Pinpoint the cell where the given text exists, returning its [x, y] midpoint coordinate. 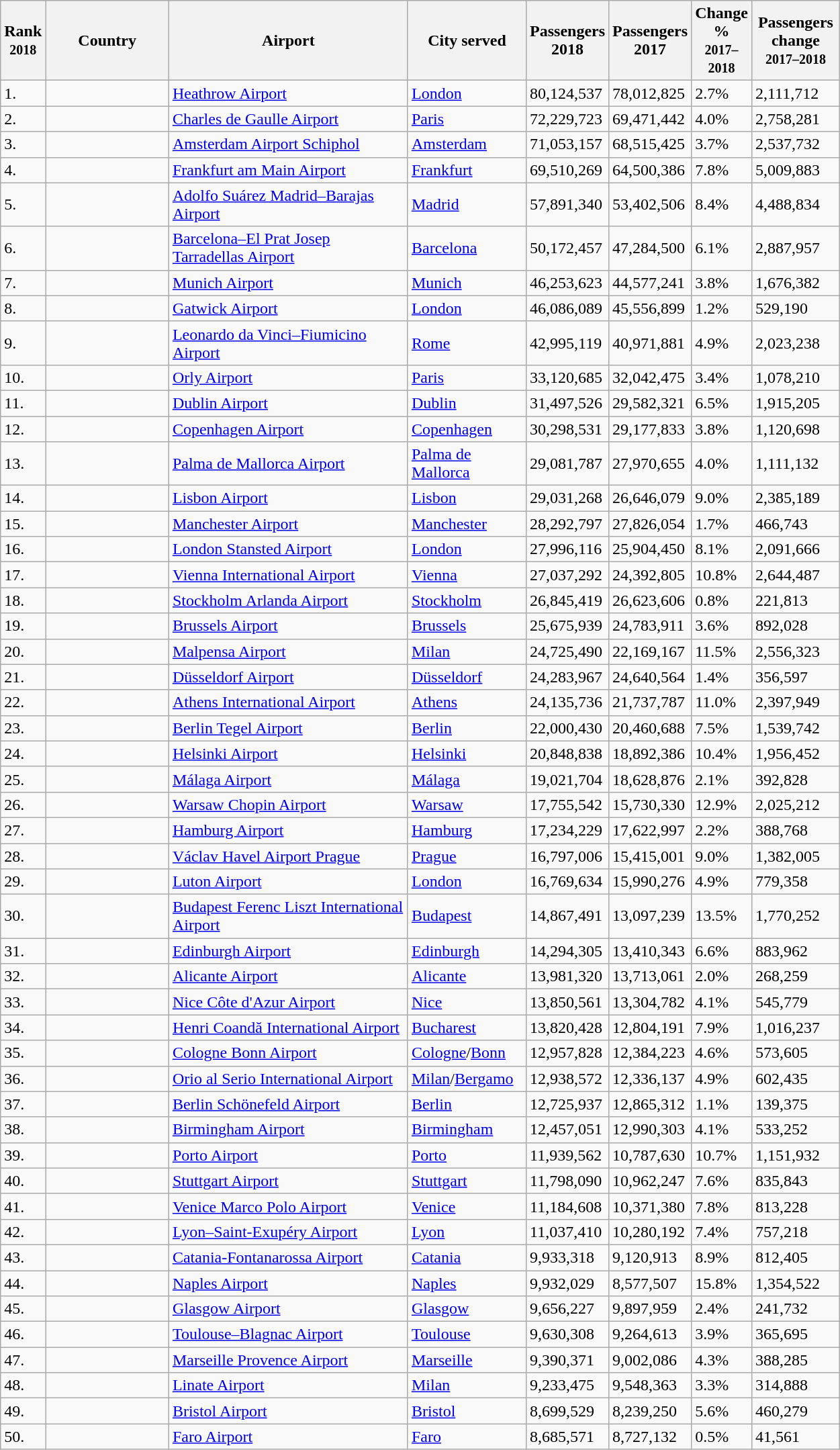
5.6% [722, 1411]
812,405 [795, 1257]
7. [23, 283]
11,939,562 [568, 1155]
15. [23, 524]
37. [23, 1104]
314,888 [795, 1386]
1.2% [722, 308]
39. [23, 1155]
2.1% [722, 779]
22,169,167 [650, 651]
9,897,959 [650, 1309]
13,713,061 [650, 977]
Alicante Airport [288, 977]
8.9% [722, 1257]
Birmingham [467, 1130]
Catania [467, 1257]
Düsseldorf [467, 677]
44. [23, 1283]
London Stansted Airport [288, 549]
Venice Marco Polo Airport [288, 1206]
Manchester [467, 524]
11,037,410 [568, 1232]
21. [23, 677]
Madrid [467, 204]
9,656,227 [568, 1309]
17,755,542 [568, 805]
15,730,330 [650, 805]
139,375 [795, 1104]
1.7% [722, 524]
Vienna International Airport [288, 575]
18,628,876 [650, 779]
26. [23, 805]
883,962 [795, 951]
28,292,797 [568, 524]
Luton Airport [288, 882]
Porto [467, 1155]
Lyon [467, 1232]
Toulouse–Blagnac Airport [288, 1334]
8.4% [722, 204]
10.4% [722, 754]
Amsterdam Airport Schiphol [288, 144]
29,582,321 [650, 403]
17,622,997 [650, 830]
24,135,736 [568, 703]
Brussels Airport [288, 626]
45,556,899 [650, 308]
Catania-Fontanarossa Airport [288, 1257]
Henri Coandă International Airport [288, 1028]
Lyon–Saint-Exupéry Airport [288, 1232]
602,435 [795, 1079]
11.5% [722, 651]
19,021,704 [568, 779]
33. [23, 1002]
Václav Havel Airport Prague [288, 856]
Lisbon Airport [288, 498]
24,725,490 [568, 651]
33,120,685 [568, 377]
2.4% [722, 1309]
Edinburgh Airport [288, 951]
545,779 [795, 1002]
1,770,252 [795, 916]
Hamburg [467, 830]
Cologne Bonn Airport [288, 1053]
12.9% [722, 805]
3.4% [722, 377]
26,845,419 [568, 600]
30. [23, 916]
835,843 [795, 1181]
10.7% [722, 1155]
53,402,506 [650, 204]
13,981,320 [568, 977]
9,264,613 [650, 1334]
Passengers2018 [568, 40]
12,804,191 [650, 1028]
Bristol Airport [288, 1411]
Frankfurt am Main Airport [288, 170]
10,962,247 [650, 1181]
22,000,430 [568, 728]
1,382,005 [795, 856]
Brussels [467, 626]
Naples Airport [288, 1283]
6.1% [722, 248]
Orio al Serio International Airport [288, 1079]
3.9% [722, 1334]
Charles de Gaulle Airport [288, 119]
12,384,223 [650, 1053]
Glasgow [467, 1309]
10,280,192 [650, 1232]
46,086,089 [568, 308]
78,012,825 [650, 93]
72,229,723 [568, 119]
13,850,561 [568, 1002]
27,970,655 [650, 463]
388,768 [795, 830]
Faro Airport [288, 1437]
Marseille Provence Airport [288, 1360]
1.4% [722, 677]
21,737,787 [650, 703]
Athens [467, 703]
Glasgow Airport [288, 1309]
Change %2017–2018 [722, 40]
34. [23, 1028]
Leonardo da Vinci–Fiumicino Airport [288, 343]
15,990,276 [650, 882]
Venice [467, 1206]
29. [23, 882]
3.3% [722, 1386]
892,028 [795, 626]
Vienna [467, 575]
388,285 [795, 1360]
Barcelona–El Prat Josep Tarradellas Airport [288, 248]
27,996,116 [568, 549]
35. [23, 1053]
13. [23, 463]
20,460,688 [650, 728]
2,023,238 [795, 343]
1,120,698 [795, 429]
10. [23, 377]
Helsinki Airport [288, 754]
2. [23, 119]
20,848,838 [568, 754]
7.6% [722, 1181]
1,354,522 [795, 1283]
Munich [467, 283]
11,184,608 [568, 1206]
Stuttgart Airport [288, 1181]
41,561 [795, 1437]
Nice [467, 1002]
29,081,787 [568, 463]
8. [23, 308]
Gatwick Airport [288, 308]
31. [23, 951]
64,500,386 [650, 170]
Berlin Schönefeld Airport [288, 1104]
365,695 [795, 1334]
4,488,834 [795, 204]
Adolfo Suárez Madrid–Barajas Airport [288, 204]
Linate Airport [288, 1386]
8.1% [722, 549]
2,644,487 [795, 575]
1.1% [722, 1104]
36. [23, 1079]
12,865,312 [650, 1104]
40,971,881 [650, 343]
8,685,571 [568, 1437]
44,577,241 [650, 283]
2.0% [722, 977]
18. [23, 600]
14. [23, 498]
8,699,529 [568, 1411]
24,640,564 [650, 677]
1,956,452 [795, 754]
Naples [467, 1283]
5. [23, 204]
25,904,450 [650, 549]
Prague [467, 856]
25. [23, 779]
11. [23, 403]
2,025,212 [795, 805]
30,298,531 [568, 429]
Warsaw [467, 805]
1,539,742 [795, 728]
16,769,634 [568, 882]
43. [23, 1257]
29,177,833 [650, 429]
7.9% [722, 1028]
8,727,132 [650, 1437]
15.8% [722, 1283]
1,915,205 [795, 403]
6.5% [722, 403]
Edinburgh [467, 951]
24. [23, 754]
Nice Côte d'Azur Airport [288, 1002]
Heathrow Airport [288, 93]
4.3% [722, 1360]
3.6% [722, 626]
Copenhagen [467, 429]
4. [23, 170]
Milan/Bergamo [467, 1079]
Malpensa Airport [288, 651]
Budapest [467, 916]
Passengers2017 [650, 40]
Toulouse [467, 1334]
10,787,630 [650, 1155]
Stockholm Arlanda Airport [288, 600]
9,002,086 [650, 1360]
12,957,828 [568, 1053]
32. [23, 977]
Country [107, 40]
Barcelona [467, 248]
71,053,157 [568, 144]
3.7% [722, 144]
1,151,932 [795, 1155]
17. [23, 575]
Alicante [467, 977]
22. [23, 703]
14,294,305 [568, 951]
Palma de Mallorca [467, 463]
1,016,237 [795, 1028]
5,009,883 [795, 170]
13,304,782 [650, 1002]
69,510,269 [568, 170]
Marseille [467, 1360]
13,820,428 [568, 1028]
2,887,957 [795, 248]
4.6% [722, 1053]
356,597 [795, 677]
42,995,119 [568, 343]
Airport [288, 40]
13,410,343 [650, 951]
12,457,051 [568, 1130]
Dublin Airport [288, 403]
Hamburg Airport [288, 830]
9,390,371 [568, 1360]
Palma de Mallorca Airport [288, 463]
8,577,507 [650, 1283]
12,336,137 [650, 1079]
7.4% [722, 1232]
1,078,210 [795, 377]
48. [23, 1386]
9,932,029 [568, 1283]
29,031,268 [568, 498]
0.8% [722, 600]
Warsaw Chopin Airport [288, 805]
68,515,425 [650, 144]
Athens International Airport [288, 703]
13,097,239 [650, 916]
17,234,229 [568, 830]
6.6% [722, 951]
1,111,132 [795, 463]
Orly Airport [288, 377]
80,124,537 [568, 93]
46,253,623 [568, 283]
1. [23, 93]
49. [23, 1411]
57,891,340 [568, 204]
2.2% [722, 830]
2,397,949 [795, 703]
Málaga [467, 779]
Birmingham Airport [288, 1130]
460,279 [795, 1411]
9,120,913 [650, 1257]
9,233,475 [568, 1386]
18,892,386 [650, 754]
14,867,491 [568, 916]
10,371,380 [650, 1206]
9,630,308 [568, 1334]
Copenhagen Airport [288, 429]
20. [23, 651]
Málaga Airport [288, 779]
42. [23, 1232]
Amsterdam [467, 144]
10.8% [722, 575]
2,111,712 [795, 93]
1,676,382 [795, 283]
Budapest Ferenc Liszt International Airport [288, 916]
12,725,937 [568, 1104]
9,933,318 [568, 1257]
221,813 [795, 600]
268,259 [795, 977]
2,556,323 [795, 651]
46. [23, 1334]
16,797,006 [568, 856]
8,239,250 [650, 1411]
Stockholm [467, 600]
466,743 [795, 524]
11.0% [722, 703]
2,758,281 [795, 119]
Stuttgart [467, 1181]
15,415,001 [650, 856]
757,218 [795, 1232]
Düsseldorf Airport [288, 677]
12,990,303 [650, 1130]
12. [23, 429]
31,497,526 [568, 403]
2,091,666 [795, 549]
533,252 [795, 1130]
Bucharest [467, 1028]
Helsinki [467, 754]
26,623,606 [650, 600]
24,392,805 [650, 575]
Berlin Tegel Airport [288, 728]
Faro [467, 1437]
50,172,457 [568, 248]
Rank2018 [23, 40]
241,732 [795, 1309]
Rome [467, 343]
40. [23, 1181]
25,675,939 [568, 626]
47,284,500 [650, 248]
13.5% [722, 916]
Munich Airport [288, 283]
Manchester Airport [288, 524]
2.7% [722, 93]
26,646,079 [650, 498]
24,283,967 [568, 677]
11,798,090 [568, 1181]
529,190 [795, 308]
23. [23, 728]
41. [23, 1206]
392,828 [795, 779]
32,042,475 [650, 377]
69,471,442 [650, 119]
12,938,572 [568, 1079]
779,358 [795, 882]
27,037,292 [568, 575]
2,537,732 [795, 144]
813,228 [795, 1206]
3. [23, 144]
16. [23, 549]
Cologne/Bonn [467, 1053]
7.5% [722, 728]
Passengers change2017–2018 [795, 40]
Lisbon [467, 498]
9. [23, 343]
50. [23, 1437]
45. [23, 1309]
28. [23, 856]
6. [23, 248]
Bristol [467, 1411]
Dublin [467, 403]
573,605 [795, 1053]
27,826,054 [650, 524]
9,548,363 [650, 1386]
Porto Airport [288, 1155]
City served [467, 40]
2,385,189 [795, 498]
38. [23, 1130]
19. [23, 626]
Frankfurt [467, 170]
0.5% [722, 1437]
27. [23, 830]
24,783,911 [650, 626]
47. [23, 1360]
